Output the [x, y] coordinate of the center of the cell containing the given text.  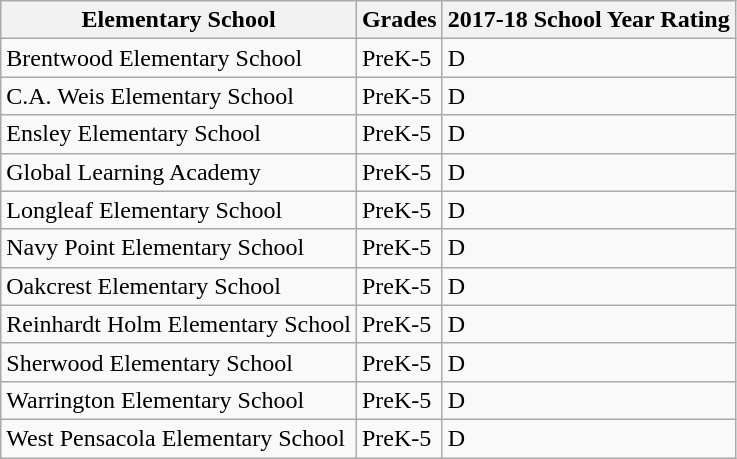
Ensley Elementary School [179, 134]
Warrington Elementary School [179, 400]
West Pensacola Elementary School [179, 438]
2017-18 School Year Rating [588, 20]
Navy Point Elementary School [179, 248]
Sherwood Elementary School [179, 362]
Elementary School [179, 20]
C.A. Weis Elementary School [179, 96]
Reinhardt Holm Elementary School [179, 324]
Global Learning Academy [179, 172]
Longleaf Elementary School [179, 210]
Grades [399, 20]
Brentwood Elementary School [179, 58]
Oakcrest Elementary School [179, 286]
